For the text-containing cell, return its midpoint in (X, Y) coordinate format. 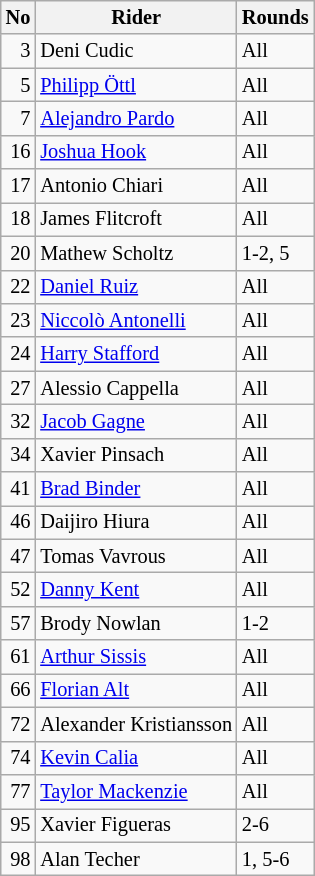
Daniel Ruiz (136, 287)
Alexander Kristiansson (136, 724)
32 (18, 421)
Brad Binder (136, 489)
No (18, 17)
1-2 (276, 623)
2-6 (276, 825)
Rounds (276, 17)
Xavier Figueras (136, 825)
98 (18, 859)
Brody Nowlan (136, 623)
Philipp Öttl (136, 85)
57 (18, 623)
Harry Stafford (136, 354)
Rider (136, 17)
Joshua Hook (136, 152)
52 (18, 589)
16 (18, 152)
47 (18, 556)
James Flitcroft (136, 219)
Antonio Chiari (136, 186)
66 (18, 690)
3 (18, 51)
Arthur Sissis (136, 657)
41 (18, 489)
18 (18, 219)
23 (18, 320)
Kevin Calia (136, 758)
Taylor Mackenzie (136, 791)
Danny Kent (136, 589)
1, 5-6 (276, 859)
61 (18, 657)
Daijiro Hiura (136, 522)
Xavier Pinsach (136, 455)
1-2, 5 (276, 253)
34 (18, 455)
Niccolò Antonelli (136, 320)
22 (18, 287)
Florian Alt (136, 690)
Alessio Cappella (136, 388)
7 (18, 118)
Alejandro Pardo (136, 118)
Deni Cudic (136, 51)
74 (18, 758)
5 (18, 85)
46 (18, 522)
77 (18, 791)
Jacob Gagne (136, 421)
24 (18, 354)
Tomas Vavrous (136, 556)
27 (18, 388)
Mathew Scholtz (136, 253)
72 (18, 724)
Alan Techer (136, 859)
20 (18, 253)
95 (18, 825)
17 (18, 186)
